Pinpoint the cell where the given text exists, returning its (x, y) midpoint coordinate. 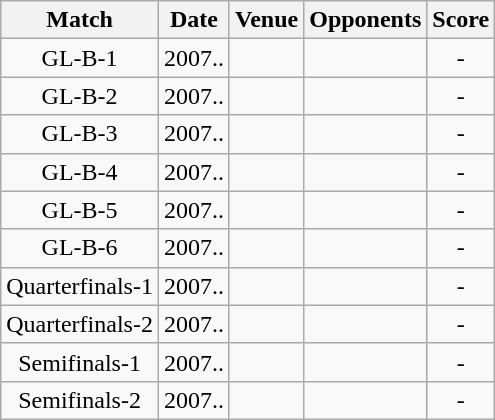
GL-B-3 (80, 134)
Quarterfinals-2 (80, 324)
Semifinals-1 (80, 362)
Venue (266, 20)
GL-B-4 (80, 172)
GL-B-5 (80, 210)
GL-B-2 (80, 96)
Opponents (366, 20)
GL-B-1 (80, 58)
Quarterfinals-1 (80, 286)
Score (461, 20)
Date (194, 20)
Semifinals-2 (80, 400)
Match (80, 20)
GL-B-6 (80, 248)
